Detect which cell encompasses the target text, then output its (x, y) center coordinate. 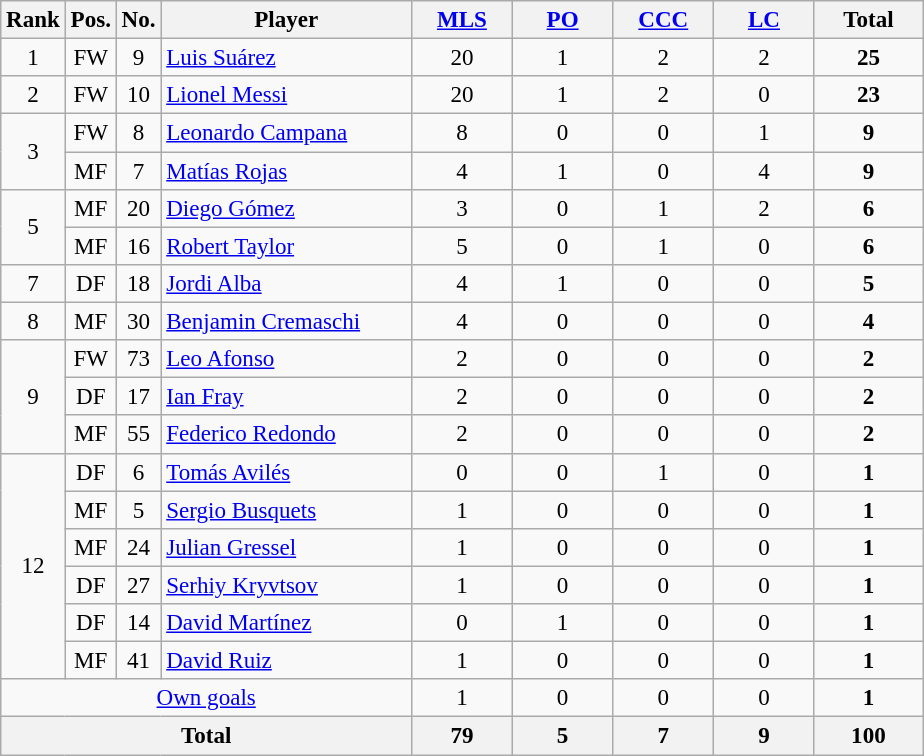
LC (764, 20)
27 (138, 585)
73 (138, 359)
Federico Redondo (286, 435)
41 (138, 661)
79 (462, 736)
Luis Suárez (286, 58)
Rank (33, 20)
Pos. (90, 20)
12 (33, 566)
Sergio Busquets (286, 510)
16 (138, 246)
30 (138, 322)
24 (138, 548)
10 (138, 95)
Player (286, 20)
Ian Fray (286, 397)
Diego Gómez (286, 209)
David Martínez (286, 623)
Benjamin Cremaschi (286, 322)
14 (138, 623)
No. (138, 20)
Julian Gressel (286, 548)
Matías Rojas (286, 171)
23 (868, 95)
Robert Taylor (286, 246)
100 (868, 736)
Jordi Alba (286, 284)
CCC (664, 20)
MLS (462, 20)
18 (138, 284)
17 (138, 397)
Own goals (206, 698)
Leo Afonso (286, 359)
Tomás Avilés (286, 472)
25 (868, 58)
Lionel Messi (286, 95)
David Ruiz (286, 661)
PO (562, 20)
Leonardo Campana (286, 133)
55 (138, 435)
Serhiy Kryvtsov (286, 585)
